Search for the cell housing the specified text and yield its (x, y) center coordinate. 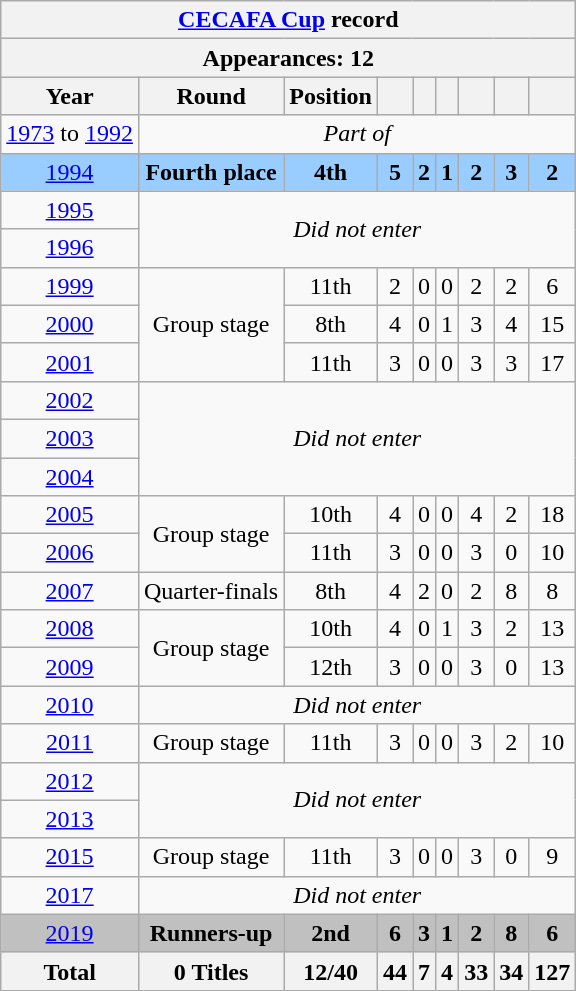
12th (331, 667)
1995 (70, 210)
2007 (70, 591)
44 (394, 971)
Position (331, 96)
17 (552, 362)
1973 to 1992 (70, 134)
9 (552, 857)
2017 (70, 895)
1999 (70, 286)
Runners-up (210, 933)
2001 (70, 362)
2005 (70, 515)
2002 (70, 400)
CECAFA Cup record (288, 20)
2012 (70, 781)
1996 (70, 248)
2013 (70, 819)
2011 (70, 743)
2008 (70, 629)
15 (552, 324)
127 (552, 971)
2000 (70, 324)
Quarter-finals (210, 591)
5 (394, 172)
2015 (70, 857)
Part of (356, 134)
2003 (70, 438)
4th (331, 172)
Total (70, 971)
0 Titles (210, 971)
7 (424, 971)
2019 (70, 933)
2010 (70, 705)
Appearances: 12 (288, 58)
2009 (70, 667)
2006 (70, 553)
Round (210, 96)
34 (512, 971)
18 (552, 515)
12/40 (331, 971)
2004 (70, 477)
33 (476, 971)
2nd (331, 933)
1994 (70, 172)
Fourth place (210, 172)
Year (70, 96)
